Scan for the cell matching the given text and deliver its (X, Y) coordinate at center. 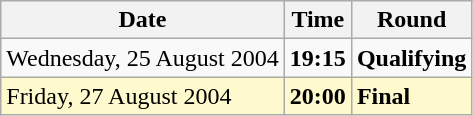
19:15 (318, 58)
Friday, 27 August 2004 (143, 96)
Round (411, 20)
Qualifying (411, 58)
Time (318, 20)
Date (143, 20)
Final (411, 96)
20:00 (318, 96)
Wednesday, 25 August 2004 (143, 58)
